Locate the cell with the specified text and output its [X, Y] center coordinate. 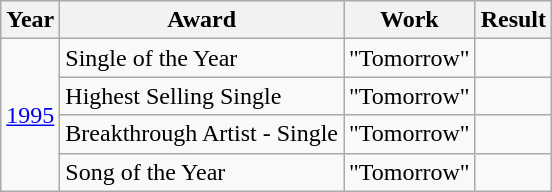
Breakthrough Artist - Single [202, 134]
1995 [30, 115]
Year [30, 20]
Result [513, 20]
Award [202, 20]
Song of the Year [202, 172]
Single of the Year [202, 58]
Highest Selling Single [202, 96]
Work [410, 20]
